Extract the (x, y) coordinate from the center of the cell holding the provided text.  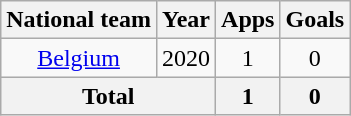
National team (79, 20)
2020 (186, 58)
Goals (315, 20)
Year (186, 20)
Apps (248, 20)
Total (108, 96)
Belgium (79, 58)
